Capture the cell that displays the provided text and extract its (X, Y) central coordinate. 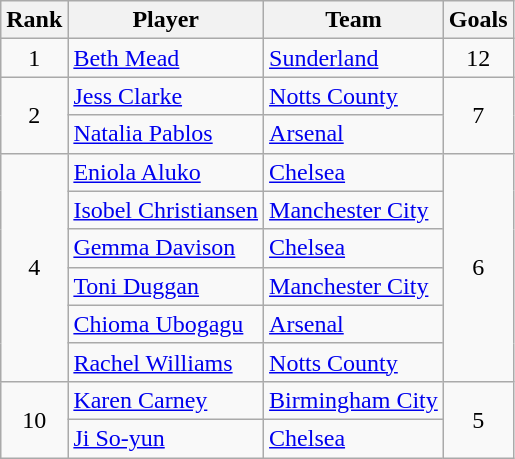
Beth Mead (166, 58)
Natalia Pablos (166, 134)
Birmingham City (354, 400)
4 (34, 267)
Player (166, 20)
Jess Clarke (166, 96)
Ji So-yun (166, 438)
1 (34, 58)
Gemma Davison (166, 248)
Sunderland (354, 58)
6 (478, 267)
Goals (478, 20)
2 (34, 115)
Isobel Christiansen (166, 210)
7 (478, 115)
Karen Carney (166, 400)
Rachel Williams (166, 362)
10 (34, 419)
Rank (34, 20)
Eniola Aluko (166, 172)
5 (478, 419)
Team (354, 20)
12 (478, 58)
Toni Duggan (166, 286)
Chioma Ubogagu (166, 324)
